Provide the [x, y] coordinate of the cell's center where the given text is located.  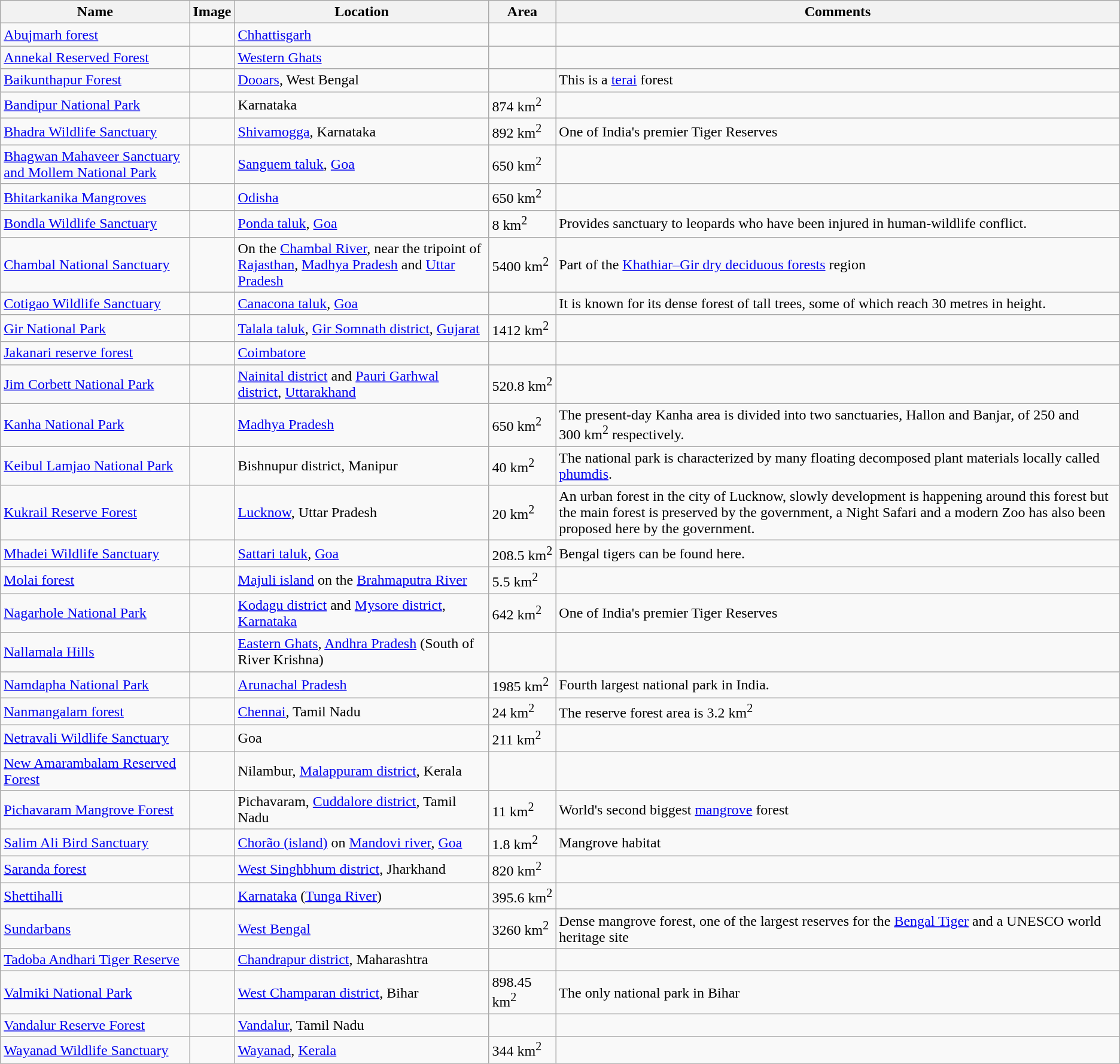
Chambal National Sanctuary [95, 265]
The national park is characterized by many floating decomposed plant materials locally called phumdis. [838, 466]
Fourth largest national park in India. [838, 685]
Bengal tigers can be found here. [838, 554]
20 km2 [522, 513]
This is a terai forest [838, 80]
1412 km2 [522, 328]
It is known for its dense forest of tall trees, some of which reach 30 metres in height. [838, 303]
Comments [838, 12]
Bhagwan Mahaveer Sanctuary and Mollem National Park [95, 164]
Molai forest [95, 580]
Karnataka (Tunga River) [361, 896]
Provides sanctuary to leopards who have been injured in human-wildlife conflict. [838, 224]
344 km2 [522, 1050]
Baikunthapur Forest [95, 80]
Wayanad, Kerala [361, 1050]
West Singhbhum district, Jharkhand [361, 869]
Chennai, Tamil Nadu [361, 712]
Wayanad Wildlife Sanctuary [95, 1050]
Goa [361, 738]
Bhadra Wildlife Sanctuary [95, 132]
Area [522, 12]
Chorão (island) on Mandovi river, Goa [361, 843]
Lucknow, Uttar Pradesh [361, 513]
Sundarbans [95, 929]
Nanmangalam forest [95, 712]
Name [95, 12]
Pichavaram, Cuddalore district, Tamil Nadu [361, 810]
Kukrail Reserve Forest [95, 513]
Namdapha National Park [95, 685]
World's second biggest mangrove forest [838, 810]
40 km2 [522, 466]
Shettihalli [95, 896]
Mangrove habitat [838, 843]
Kodagu district and Mysore district, Karnataka [361, 613]
Ponda taluk, Goa [361, 224]
Abujmarh forest [95, 35]
Nagarhole National Park [95, 613]
Bondla Wildlife Sanctuary [95, 224]
Nainital district and Pauri Garhwal district, Uttarakhand [361, 384]
Nilambur, Malappuram district, Kerala [361, 771]
208.5 km2 [522, 554]
Madhya Pradesh [361, 425]
Shivamogga, Karnataka [361, 132]
Dense mangrove forest, one of the largest reserves for the Bengal Tiger and a UNESCO world heritage site [838, 929]
Talala taluk, Gir Somnath district, Gujarat [361, 328]
Annekal Reserved Forest [95, 57]
Karnataka [361, 105]
520.8 km2 [522, 384]
5400 km2 [522, 265]
Part of the Khathiar–Gir dry deciduous forests region [838, 265]
898.45 km2 [522, 993]
Jakanari reserve forest [95, 353]
Eastern Ghats, Andhra Pradesh (South of River Krishna) [361, 652]
Vandalur Reserve Forest [95, 1025]
Netravali Wildlife Sanctuary [95, 738]
Jim Corbett National Park [95, 384]
Pichavaram Mangrove Forest [95, 810]
Nallamala Hills [95, 652]
Arunachal Pradesh [361, 685]
Saranda forest [95, 869]
1985 km2 [522, 685]
Valmiki National Park [95, 993]
Sanguem taluk, Goa [361, 164]
Vandalur, Tamil Nadu [361, 1025]
3260 km2 [522, 929]
892 km2 [522, 132]
211 km2 [522, 738]
8 km2 [522, 224]
Majuli island on the Brahmaputra River [361, 580]
New Amarambalam Reserved Forest [95, 771]
Canacona taluk, Goa [361, 303]
820 km2 [522, 869]
Gir National Park [95, 328]
Mhadei Wildlife Sanctuary [95, 554]
24 km2 [522, 712]
Bandipur National Park [95, 105]
Keibul Lamjao National Park [95, 466]
Sattari taluk, Goa [361, 554]
Cotigao Wildlife Sanctuary [95, 303]
Bishnupur district, Manipur [361, 466]
Chhattisgarh [361, 35]
11 km2 [522, 810]
Western Ghats [361, 57]
West Bengal [361, 929]
874 km2 [522, 105]
Salim Ali Bird Sanctuary [95, 843]
Location [361, 12]
Bhitarkanika Mangroves [95, 197]
Chandrapur district, Maharashtra [361, 960]
The present-day Kanha area is divided into two sanctuaries, Hallon and Banjar, of 250 and 300 km2 respectively. [838, 425]
West Champaran district, Bihar [361, 993]
Coimbatore [361, 353]
On the Chambal River, near the tripoint of Rajasthan, Madhya Pradesh and Uttar Pradesh [361, 265]
Odisha [361, 197]
Dooars, West Bengal [361, 80]
395.6 km2 [522, 896]
The only national park in Bihar [838, 993]
642 km2 [522, 613]
Tadoba Andhari Tiger Reserve [95, 960]
Kanha National Park [95, 425]
The reserve forest area is 3.2 km2 [838, 712]
Image [212, 12]
1.8 km2 [522, 843]
5.5 km2 [522, 580]
